Search for the cell housing the specified text and yield its [X, Y] center coordinate. 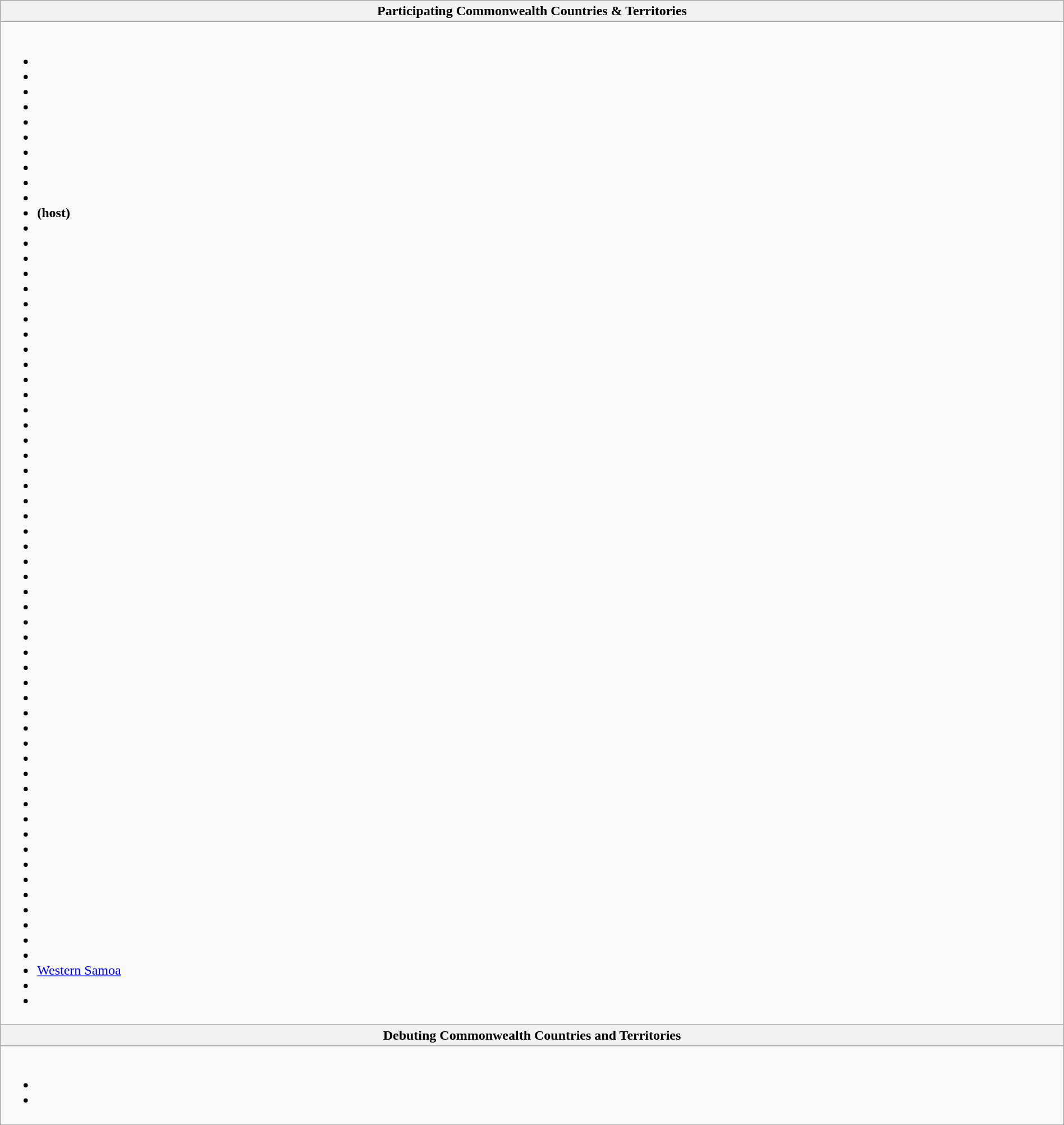
Participating Commonwealth Countries & Territories [532, 11]
Debuting Commonwealth Countries and Territories [532, 1035]
(host) Western Samoa [532, 523]
